Locate the cell with the specified text and output its (X, Y) center coordinate. 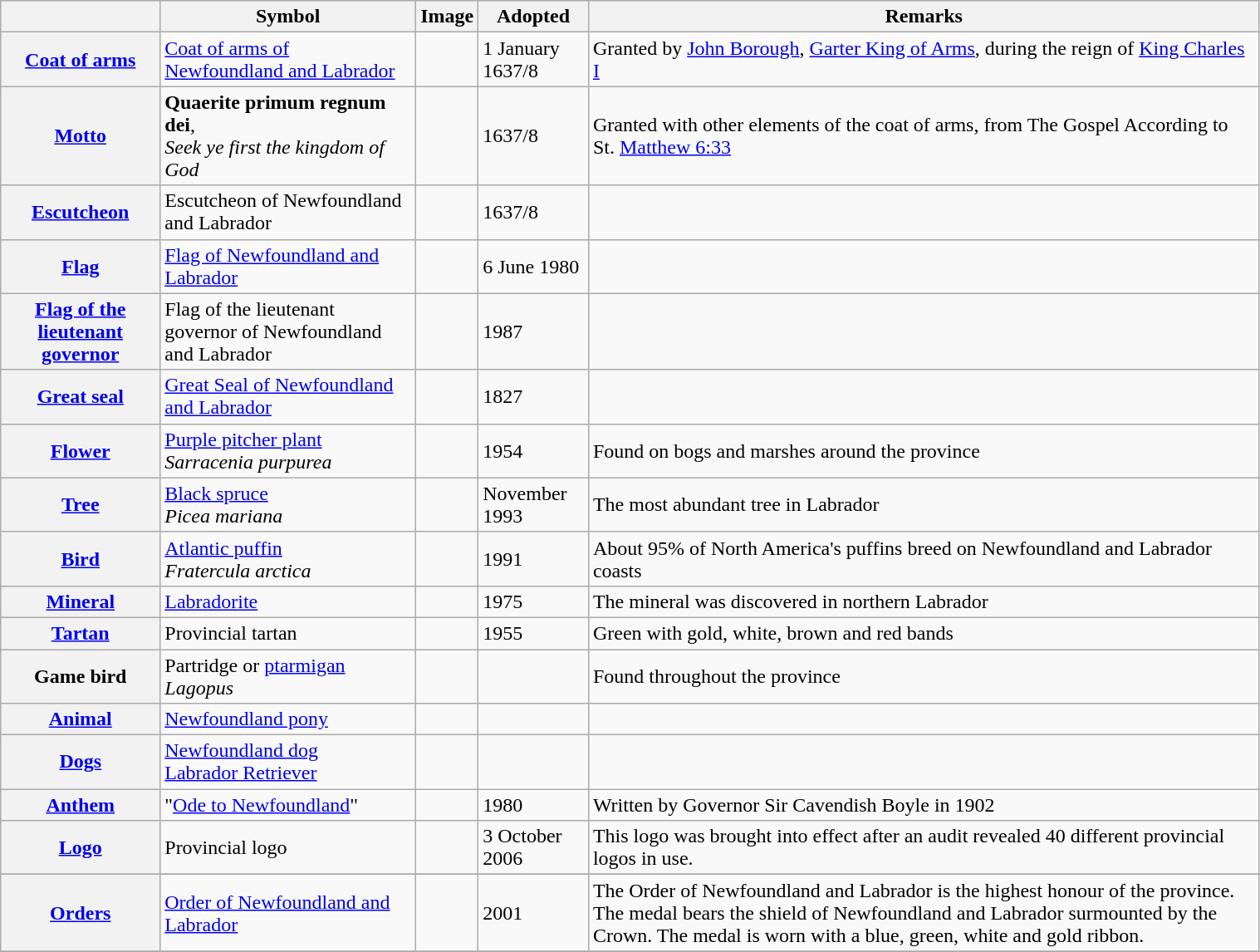
Animal (81, 719)
"Ode to Newfoundland" (288, 805)
Remarks (924, 17)
1975 (533, 601)
Flower (81, 450)
6 June 1980 (533, 266)
Coat of arms of Newfoundland and Labrador (288, 60)
Green with gold, white, brown and red bands (924, 633)
The mineral was discovered in northern Labrador (924, 601)
Great Seal of Newfoundland and Labrador (288, 397)
Symbol (288, 17)
Flag of the lieutenant governor of Newfoundland and Labrador (288, 331)
Tartan (81, 633)
Image (447, 17)
Logo (81, 847)
The most abundant tree in Labrador (924, 505)
1987 (533, 331)
Flag (81, 266)
Escutcheon of Newfoundland and Labrador (288, 213)
Tree (81, 505)
Provincial tartan (288, 633)
Anthem (81, 805)
Found throughout the province (924, 676)
Flag of the lieutenant governor (81, 331)
November 1993 (533, 505)
Provincial logo (288, 847)
1980 (533, 805)
Great seal (81, 397)
1827 (533, 397)
1954 (533, 450)
Newfoundland pony (288, 719)
Order of Newfoundland and Labrador (288, 913)
1 January 1637/8 (533, 60)
Motto (81, 136)
About 95% of North America's puffins breed on Newfoundland and Labrador coasts (924, 558)
Atlantic puffinFratercula arctica (288, 558)
Granted by John Borough, Garter King of Arms, during the reign of King Charles I (924, 60)
Mineral (81, 601)
Dogs (81, 763)
Bird (81, 558)
Newfoundland dogLabrador Retriever (288, 763)
Orders (81, 913)
Granted with other elements of the coat of arms, from The Gospel According to St. Matthew 6:33 (924, 136)
Game bird (81, 676)
Black sprucePicea mariana (288, 505)
Quaerite primum regnum dei, Seek ye first the kingdom of God (288, 136)
Coat of arms (81, 60)
1955 (533, 633)
Escutcheon (81, 213)
Labradorite (288, 601)
This logo was brought into effect after an audit revealed 40 different provincial logos in use. (924, 847)
3 October 2006 (533, 847)
Flag of Newfoundland and Labrador (288, 266)
Partridge or ptarmiganLagopus (288, 676)
Adopted (533, 17)
Found on bogs and marshes around the province (924, 450)
2001 (533, 913)
Written by Governor Sir Cavendish Boyle in 1902 (924, 805)
1991 (533, 558)
Purple pitcher plantSarracenia purpurea (288, 450)
